Locate the cell with the specified text and output its [X, Y] center coordinate. 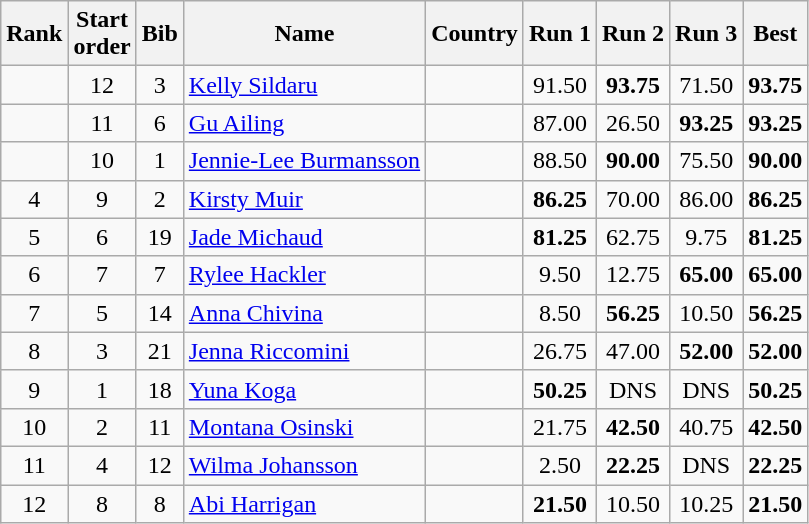
12.75 [632, 275]
47.00 [632, 351]
Rank [34, 34]
Bib [160, 34]
86.00 [706, 199]
88.50 [560, 161]
14 [160, 313]
9.50 [560, 275]
Country [475, 34]
21 [160, 351]
19 [160, 237]
87.00 [560, 123]
91.50 [560, 85]
8.50 [560, 313]
Run 1 [560, 34]
Kelly Sildaru [304, 85]
Anna Chivina [304, 313]
Yuna Koga [304, 389]
40.75 [706, 427]
26.50 [632, 123]
75.50 [706, 161]
21.75 [560, 427]
Jade Michaud [304, 237]
70.00 [632, 199]
Rylee Hackler [304, 275]
Best [776, 34]
18 [160, 389]
Montana Osinski [304, 427]
Wilma Johansson [304, 465]
Name [304, 34]
2.50 [560, 465]
10.25 [706, 503]
Run 3 [706, 34]
Gu Ailing [304, 123]
Jenna Riccomini [304, 351]
Abi Harrigan [304, 503]
26.75 [560, 351]
71.50 [706, 85]
62.75 [632, 237]
Kirsty Muir [304, 199]
Run 2 [632, 34]
Jennie-Lee Burmansson [304, 161]
Startorder [102, 34]
9.75 [706, 237]
